Return (x, y) of the center of cell containing provided text 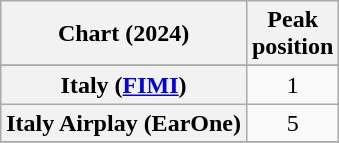
Peakposition (292, 34)
5 (292, 123)
Italy (FIMI) (124, 85)
Chart (2024) (124, 34)
Italy Airplay (EarOne) (124, 123)
1 (292, 85)
